Output the [x, y] coordinate of the center of the cell containing the given text.  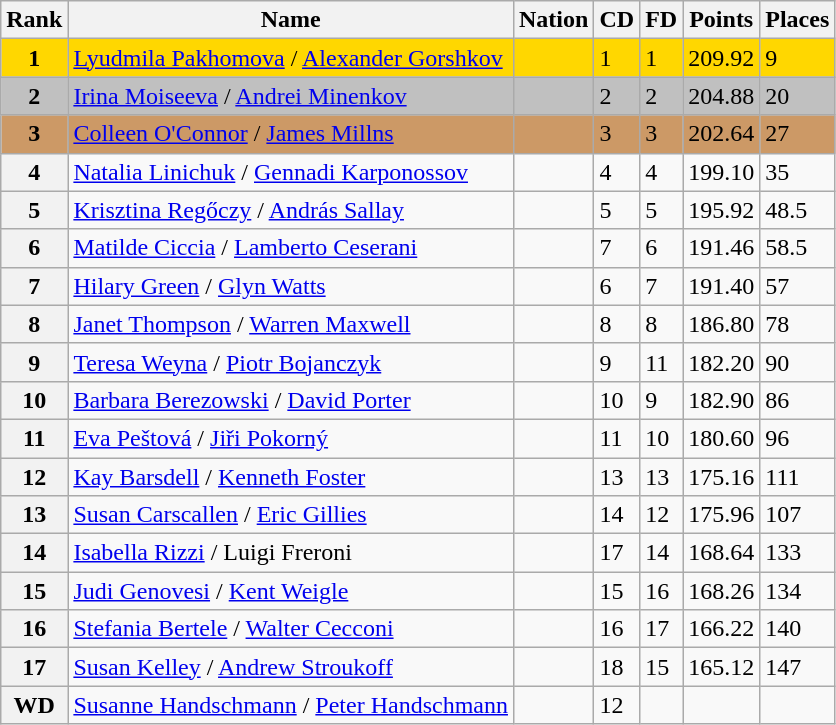
48.5 [798, 210]
WD [34, 705]
58.5 [798, 248]
191.46 [722, 248]
Nation [553, 20]
165.12 [722, 667]
Susan Kelley / Andrew Stroukoff [291, 667]
Matilde Ciccia / Lamberto Ceserani [291, 248]
Teresa Weyna / Piotr Bojanczyk [291, 362]
Lyudmila Pakhomova / Alexander Gorshkov [291, 58]
Judi Genovesi / Kent Weigle [291, 591]
166.22 [722, 629]
96 [798, 438]
175.16 [722, 477]
57 [798, 286]
Susan Carscallen / Eric Gillies [291, 515]
182.90 [722, 400]
Barbara Berezowski / David Porter [291, 400]
Hilary Green / Glyn Watts [291, 286]
Points [722, 20]
140 [798, 629]
Natalia Linichuk / Gennadi Karponossov [291, 172]
CD [617, 20]
Name [291, 20]
180.60 [722, 438]
204.88 [722, 96]
Rank [34, 20]
Kay Barsdell / Kenneth Foster [291, 477]
191.40 [722, 286]
195.92 [722, 210]
78 [798, 324]
186.80 [722, 324]
35 [798, 172]
Stefania Bertele / Walter Cecconi [291, 629]
90 [798, 362]
Eva Peštová / Jiři Pokorný [291, 438]
133 [798, 553]
Colleen O'Connor / James Millns [291, 134]
Isabella Rizzi / Luigi Freroni [291, 553]
107 [798, 515]
Susanne Handschmann / Peter Handschmann [291, 705]
175.96 [722, 515]
134 [798, 591]
182.20 [722, 362]
FD [662, 20]
147 [798, 667]
168.64 [722, 553]
Places [798, 20]
111 [798, 477]
199.10 [722, 172]
27 [798, 134]
20 [798, 96]
Irina Moiseeva / Andrei Minenkov [291, 96]
202.64 [722, 134]
Janet Thompson / Warren Maxwell [291, 324]
18 [617, 667]
168.26 [722, 591]
86 [798, 400]
Krisztina Regőczy / András Sallay [291, 210]
209.92 [722, 58]
